Determine the (x, y) coordinate at the center of the cell enclosing the given text.  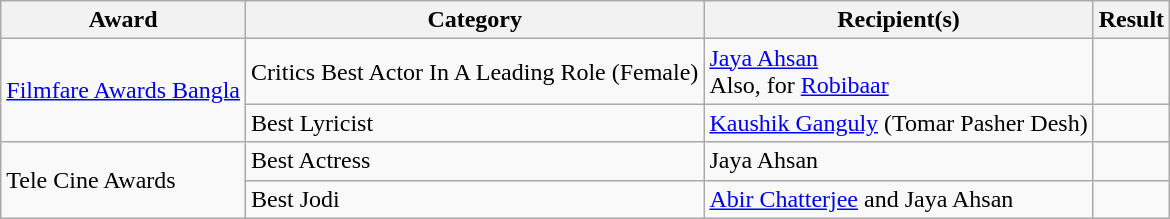
Filmfare Awards Bangla (124, 90)
Tele Cine Awards (124, 180)
Critics Best Actor In A Leading Role (Female) (475, 72)
Jaya Ahsan (898, 161)
Best Actress (475, 161)
Kaushik Ganguly (Tomar Pasher Desh) (898, 123)
Category (475, 20)
Result (1131, 20)
Abir Chatterjee and Jaya Ahsan (898, 199)
Best Jodi (475, 199)
Award (124, 20)
Best Lyricist (475, 123)
Jaya AhsanAlso, for Robibaar (898, 72)
Recipient(s) (898, 20)
